Identify which cell holds the provided text, then report its [X, Y] central coordinate. 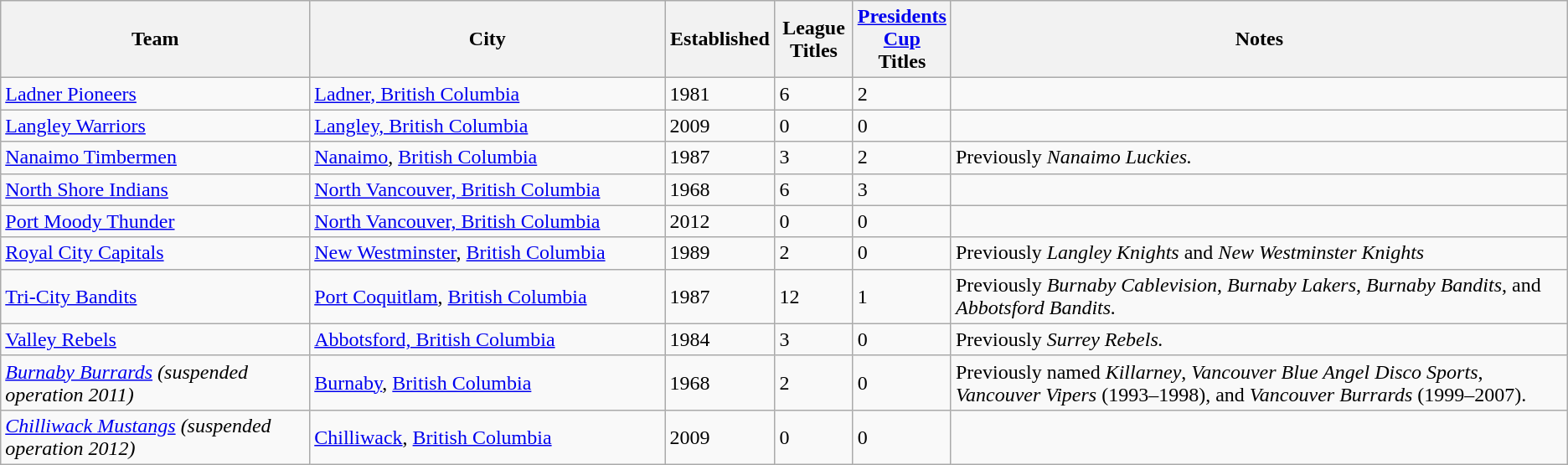
Notes [1259, 39]
Langley Warriors [156, 126]
Burnaby, British Columbia [487, 382]
Previously Langley Knights and New Westminster Knights [1259, 253]
Established [720, 39]
Valley Rebels [156, 339]
1981 [720, 94]
Presidents Cup Titles [901, 39]
Ladner Pioneers [156, 94]
Nanaimo, British Columbia [487, 158]
New Westminster, British Columbia [487, 253]
1989 [720, 253]
12 [814, 297]
1984 [720, 339]
North Shore Indians [156, 189]
Chilliwack, British Columbia [487, 437]
2012 [720, 221]
Langley, British Columbia [487, 126]
Previously named Killarney, Vancouver Blue Angel Disco Sports, Vancouver Vipers (1993–1998), and Vancouver Burrards (1999–2007). [1259, 382]
1 [901, 297]
League Titles [814, 39]
Previously Nanaimo Luckies. [1259, 158]
Tri-City Bandits [156, 297]
Burnaby Burrards (suspended operation 2011) [156, 382]
City [487, 39]
Ladner, British Columbia [487, 94]
Nanaimo Timbermen [156, 158]
Chilliwack Mustangs (suspended operation 2012) [156, 437]
Team [156, 39]
Port Moody Thunder [156, 221]
Previously Surrey Rebels. [1259, 339]
Previously Burnaby Cablevision, Burnaby Lakers, Burnaby Bandits, and Abbotsford Bandits. [1259, 297]
Royal City Capitals [156, 253]
Abbotsford, British Columbia [487, 339]
Port Coquitlam, British Columbia [487, 297]
